Capture the cell that displays the provided text and extract its [X, Y] central coordinate. 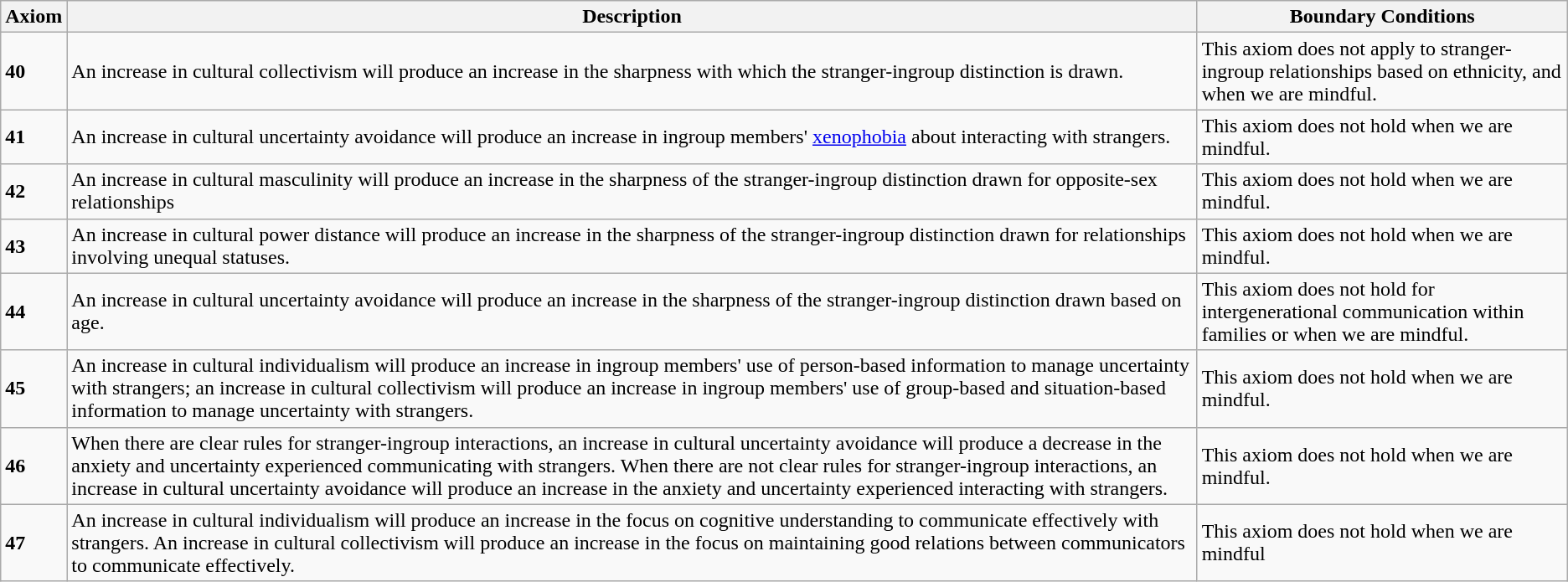
This axiom does not hold when we are mindful [1382, 543]
Boundary Conditions [1382, 17]
46 [34, 466]
An increase in cultural collectivism will produce an increase in the sharpness with which the stranger-ingroup distinction is drawn. [632, 71]
An increase in cultural uncertainty avoidance will produce an increase in the sharpness of the stranger-ingroup distinction drawn based on age. [632, 312]
40 [34, 71]
This axiom does not apply to stranger-ingroup relationships based on ethnicity, and when we are mindful. [1382, 71]
45 [34, 389]
42 [34, 191]
43 [34, 246]
This axiom does not hold for intergenerational communication within families or when we are mindful. [1382, 312]
47 [34, 543]
44 [34, 312]
Description [632, 17]
An increase in cultural uncertainty avoidance will produce an increase in ingroup members' xenophobia about interacting with strangers. [632, 137]
Axiom [34, 17]
41 [34, 137]
